From the cell containing the given text, extract its center point as [x, y] coordinate. 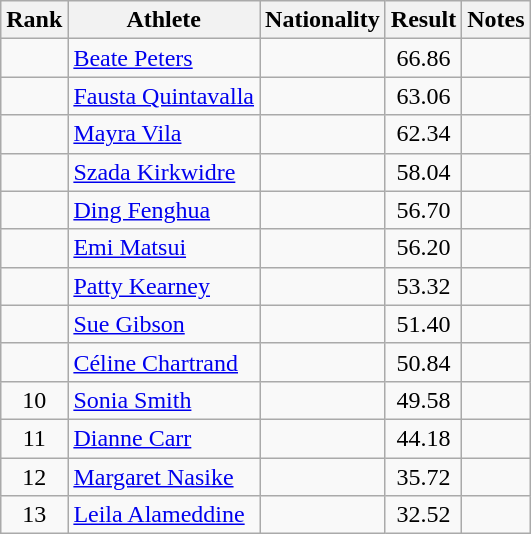
13 [34, 515]
56.70 [423, 210]
51.40 [423, 324]
Patty Kearney [164, 286]
10 [34, 400]
Margaret Nasike [164, 477]
Céline Chartrand [164, 362]
Notes [496, 20]
35.72 [423, 477]
58.04 [423, 172]
Leila Alameddine [164, 515]
Rank [34, 20]
Mayra Vila [164, 134]
Emi Matsui [164, 248]
Ding Fenghua [164, 210]
Fausta Quintavalla [164, 96]
Nationality [323, 20]
44.18 [423, 438]
Sonia Smith [164, 400]
50.84 [423, 362]
49.58 [423, 400]
12 [34, 477]
Result [423, 20]
Athlete [164, 20]
11 [34, 438]
62.34 [423, 134]
53.32 [423, 286]
63.06 [423, 96]
Szada Kirkwidre [164, 172]
Beate Peters [164, 58]
Dianne Carr [164, 438]
32.52 [423, 515]
66.86 [423, 58]
56.20 [423, 248]
Sue Gibson [164, 324]
